Detect which cell encompasses the target text, then output its (x, y) center coordinate. 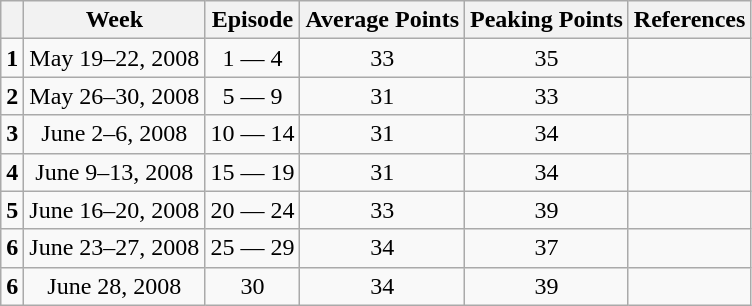
June 23–27, 2008 (114, 248)
2 (12, 96)
4 (12, 172)
June 9–13, 2008 (114, 172)
30 (252, 286)
References (690, 20)
Average Points (382, 20)
5 — 9 (252, 96)
May 19–22, 2008 (114, 58)
15 — 19 (252, 172)
1 — 4 (252, 58)
Week (114, 20)
June 2–6, 2008 (114, 134)
Peaking Points (547, 20)
35 (547, 58)
1 (12, 58)
June 28, 2008 (114, 286)
3 (12, 134)
20 — 24 (252, 210)
June 16–20, 2008 (114, 210)
10 — 14 (252, 134)
Episode (252, 20)
5 (12, 210)
37 (547, 248)
25 — 29 (252, 248)
May 26–30, 2008 (114, 96)
